Find where the given text appears and provide that cell's center as [x, y] coordinate. 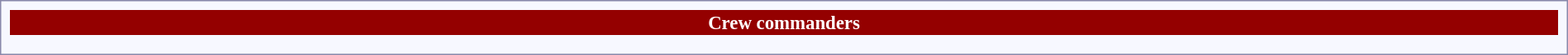
Crew commanders [784, 22]
